From the cell containing the given text, extract its center point as [x, y] coordinate. 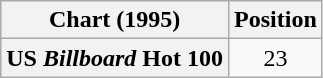
Position [276, 20]
US Billboard Hot 100 [115, 58]
23 [276, 58]
Chart (1995) [115, 20]
